Return (x, y) of the center of cell containing provided text 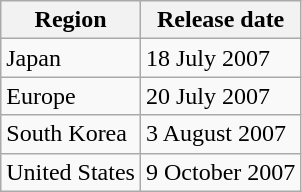
South Korea (71, 134)
Japan (71, 58)
Region (71, 20)
9 October 2007 (220, 172)
18 July 2007 (220, 58)
Release date (220, 20)
United States (71, 172)
20 July 2007 (220, 96)
3 August 2007 (220, 134)
Europe (71, 96)
